Output the [X, Y] coordinate of the center of the cell containing the given text.  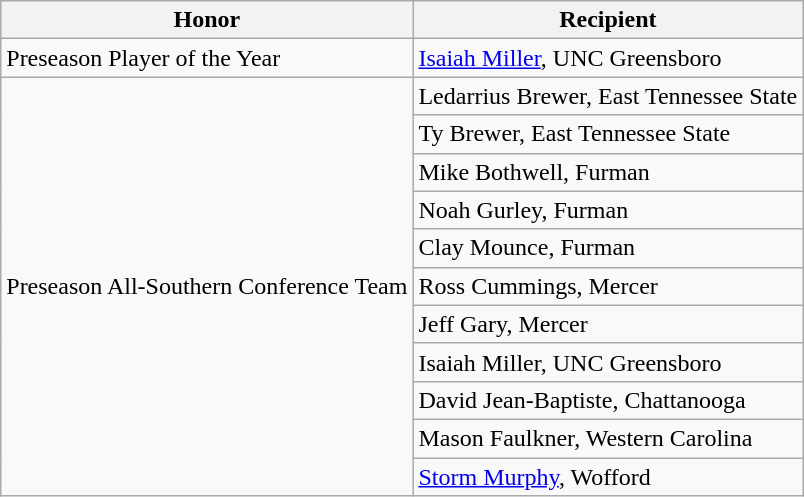
Jeff Gary, Mercer [608, 324]
Mason Faulkner, Western Carolina [608, 438]
Ross Cummings, Mercer [608, 286]
Clay Mounce, Furman [608, 248]
Preseason All-Southern Conference Team [207, 286]
Preseason Player of the Year [207, 58]
Noah Gurley, Furman [608, 210]
Honor [207, 20]
Mike Bothwell, Furman [608, 172]
Ty Brewer, East Tennessee State [608, 134]
Ledarrius Brewer, East Tennessee State [608, 96]
David Jean-Baptiste, Chattanooga [608, 400]
Recipient [608, 20]
Storm Murphy, Wofford [608, 477]
